Pinpoint the cell where the given text exists, returning its (X, Y) midpoint coordinate. 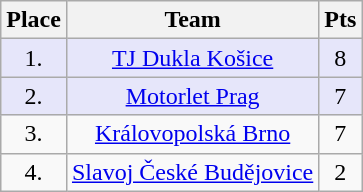
3. (34, 134)
1. (34, 58)
8 (340, 58)
Place (34, 20)
2. (34, 96)
Pts (340, 20)
Slavoj České Budějovice (192, 172)
Motorlet Prag (192, 96)
TJ Dukla Košice (192, 58)
Královopolská Brno (192, 134)
2 (340, 172)
4. (34, 172)
Team (192, 20)
